From the cell containing the given text, extract its center point as (x, y) coordinate. 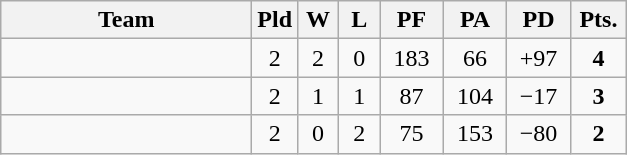
PD (539, 20)
4 (598, 58)
183 (412, 58)
+97 (539, 58)
PA (475, 20)
104 (475, 96)
153 (475, 134)
Pld (275, 20)
Pts. (598, 20)
87 (412, 96)
PF (412, 20)
−80 (539, 134)
L (360, 20)
75 (412, 134)
W (318, 20)
3 (598, 96)
Team (126, 20)
−17 (539, 96)
66 (475, 58)
